Output the [x, y] coordinate of the center of the cell containing the given text.  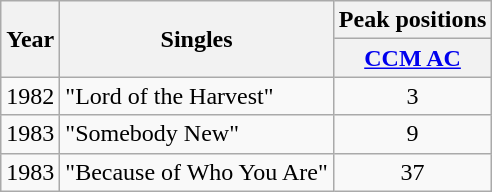
Year [30, 39]
"Somebody New" [197, 134]
1982 [30, 96]
CCM AC [412, 58]
Singles [197, 39]
3 [412, 96]
"Lord of the Harvest" [197, 96]
"Because of Who You Are" [197, 172]
37 [412, 172]
Peak positions [412, 20]
9 [412, 134]
